Determine the [X, Y] coordinate at the center of the cell enclosing the given text.  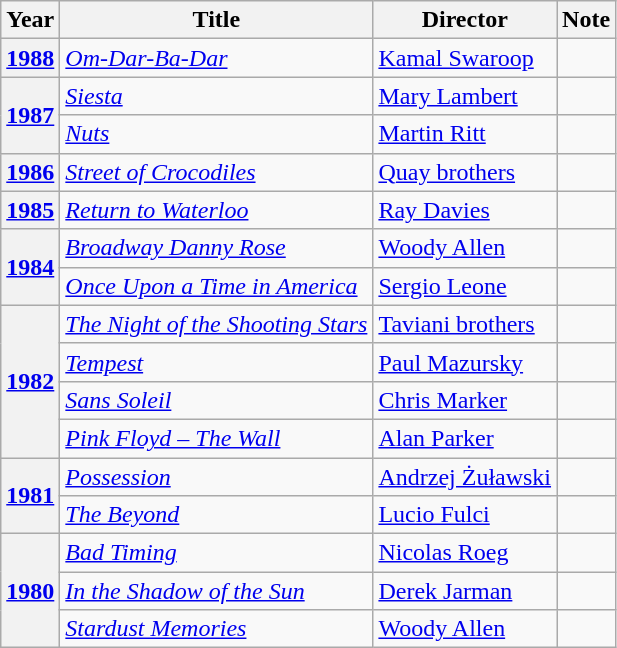
Om-Dar-Ba-Dar [216, 58]
Note [586, 20]
1986 [30, 172]
1981 [30, 496]
Ray Davies [465, 210]
Nicolas Roeg [465, 553]
Broadway Danny Rose [216, 248]
The Night of the Shooting Stars [216, 324]
1982 [30, 381]
Martin Ritt [465, 134]
Stardust Memories [216, 629]
Siesta [216, 96]
Andrzej Żuławski [465, 477]
Paul Mazursky [465, 362]
Mary Lambert [465, 96]
Director [465, 20]
Once Upon a Time in America [216, 286]
1985 [30, 210]
Street of Crocodiles [216, 172]
Sans Soleil [216, 400]
1988 [30, 58]
Quay brothers [465, 172]
Year [30, 20]
Nuts [216, 134]
Alan Parker [465, 438]
Lucio Fulci [465, 515]
Title [216, 20]
Chris Marker [465, 400]
Taviani brothers [465, 324]
1980 [30, 591]
Derek Jarman [465, 591]
Sergio Leone [465, 286]
Return to Waterloo [216, 210]
In the Shadow of the Sun [216, 591]
Tempest [216, 362]
Possession [216, 477]
1984 [30, 267]
Bad Timing [216, 553]
Pink Floyd – The Wall [216, 438]
The Beyond [216, 515]
1987 [30, 115]
Kamal Swaroop [465, 58]
